Detect which cell encompasses the target text, then output its (x, y) center coordinate. 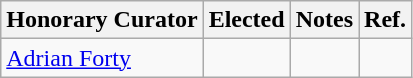
Elected (246, 20)
Honorary Curator (102, 20)
Ref. (386, 20)
Notes (324, 20)
Adrian Forty (102, 58)
